Capture the cell that displays the provided text and extract its (X, Y) central coordinate. 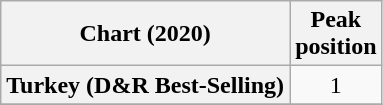
1 (336, 85)
Turkey (D&R Best-Selling) (146, 85)
Chart (2020) (146, 34)
Peakposition (336, 34)
